Detect which cell encompasses the target text, then output its [x, y] center coordinate. 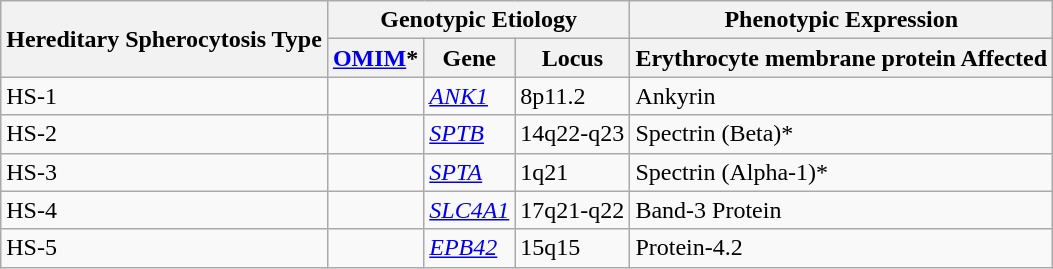
Locus [572, 58]
Spectrin (Alpha-1)* [842, 172]
ANK1 [470, 96]
Ankyrin [842, 96]
Hereditary Spherocytosis Type [164, 39]
17q21-q22 [572, 210]
Spectrin (Beta)* [842, 134]
HS-2 [164, 134]
Phenotypic Expression [842, 20]
Protein-4.2 [842, 248]
SLC4A1 [470, 210]
EPB42 [470, 248]
1q21 [572, 172]
Erythrocyte membrane protein Affected [842, 58]
15q15 [572, 248]
SPTA [470, 172]
Gene [470, 58]
HS-5 [164, 248]
SPTB [470, 134]
HS-4 [164, 210]
14q22-q23 [572, 134]
Genotypic Etiology [478, 20]
HS-1 [164, 96]
OMIM* [375, 58]
HS-3 [164, 172]
Band-3 Protein [842, 210]
8p11.2 [572, 96]
